Return (X, Y) of the center of cell containing provided text 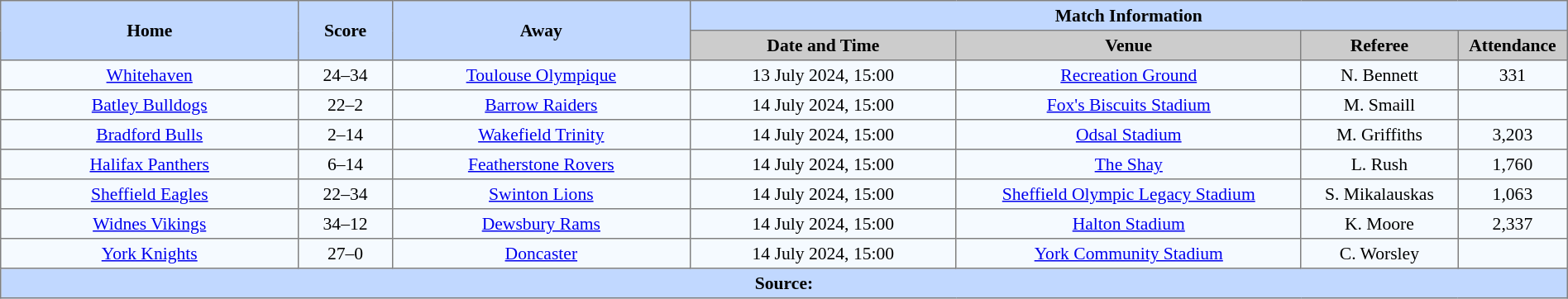
L. Rush (1379, 164)
Recreation Ground (1128, 75)
Swinton Lions (541, 194)
331 (1513, 75)
2,337 (1513, 224)
1,063 (1513, 194)
Sheffield Olympic Legacy Stadium (1128, 194)
K. Moore (1379, 224)
24–34 (346, 75)
Batley Bulldogs (150, 105)
Odsal Stadium (1128, 135)
Referee (1379, 45)
Sheffield Eagles (150, 194)
Halton Stadium (1128, 224)
Bradford Bulls (150, 135)
York Knights (150, 254)
M. Smaill (1379, 105)
Attendance (1513, 45)
Toulouse Olympique (541, 75)
Venue (1128, 45)
Away (541, 31)
Match Information (1128, 16)
Widnes Vikings (150, 224)
M. Griffiths (1379, 135)
Home (150, 31)
York Community Stadium (1128, 254)
22–34 (346, 194)
Fox's Biscuits Stadium (1128, 105)
Dewsbury Rams (541, 224)
27–0 (346, 254)
S. Mikalauskas (1379, 194)
13 July 2024, 15:00 (823, 75)
Whitehaven (150, 75)
C. Worsley (1379, 254)
Source: (784, 283)
Date and Time (823, 45)
6–14 (346, 164)
Score (346, 31)
34–12 (346, 224)
2–14 (346, 135)
22–2 (346, 105)
1,760 (1513, 164)
N. Bennett (1379, 75)
Wakefield Trinity (541, 135)
3,203 (1513, 135)
Halifax Panthers (150, 164)
Featherstone Rovers (541, 164)
Doncaster (541, 254)
Barrow Raiders (541, 105)
The Shay (1128, 164)
